From the cell containing the given text, extract its center point as (X, Y) coordinate. 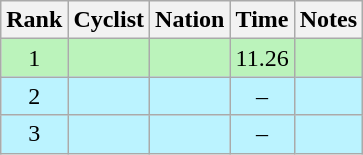
Nation (190, 20)
11.26 (262, 58)
3 (34, 134)
Notes (328, 20)
Rank (34, 20)
Time (262, 20)
1 (34, 58)
2 (34, 96)
Cyclist (109, 20)
